Pinpoint the cell where the given text exists, returning its [x, y] midpoint coordinate. 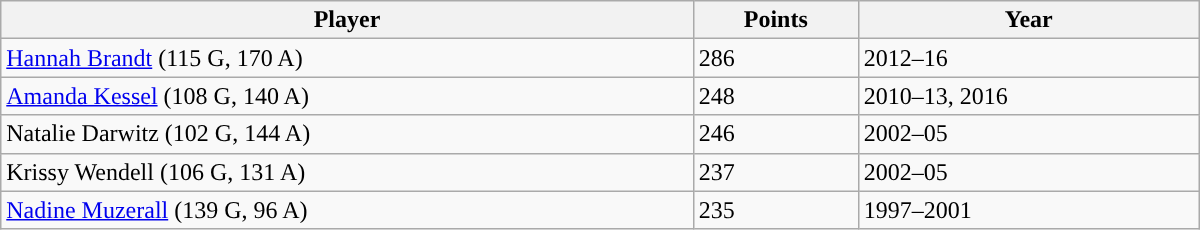
235 [776, 210]
Krissy Wendell (106 G, 131 A) [348, 172]
Year [1028, 20]
Points [776, 20]
2010–13, 2016 [1028, 96]
Hannah Brandt (115 G, 170 A) [348, 58]
2012–16 [1028, 58]
1997–2001 [1028, 210]
Amanda Kessel (108 G, 140 A) [348, 96]
237 [776, 172]
286 [776, 58]
Player [348, 20]
248 [776, 96]
Nadine Muzerall (139 G, 96 A) [348, 210]
Natalie Darwitz (102 G, 144 A) [348, 134]
246 [776, 134]
